Identify which cell holds the provided text, then report its [x, y] central coordinate. 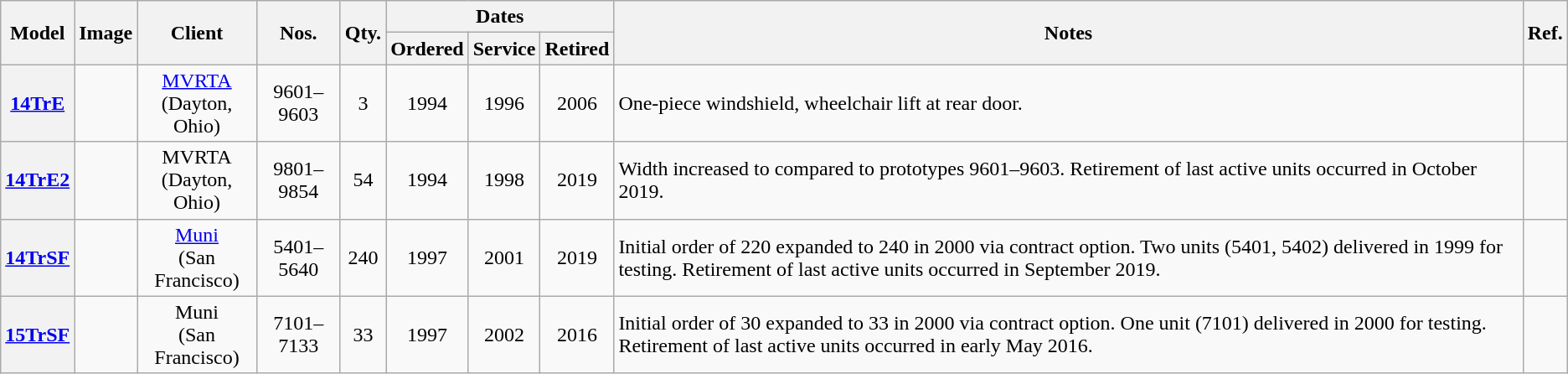
Qty. [363, 33]
15TrSF [38, 335]
Width increased to compared to prototypes 9601–9603. Retirement of last active units occurred in October 2019. [1069, 180]
Ref. [1545, 33]
9801–9854 [298, 180]
14TrSF [38, 257]
Retired [577, 49]
5401–5640 [298, 257]
Notes [1069, 33]
Client [197, 33]
2001 [504, 257]
14TrE2 [38, 180]
Ordered [427, 49]
Dates [500, 17]
2016 [577, 335]
2002 [504, 335]
7101–7133 [298, 335]
1996 [504, 103]
Service [504, 49]
Model [38, 33]
9601–9603 [298, 103]
54 [363, 180]
33 [363, 335]
Image [106, 33]
14TrE [38, 103]
3 [363, 103]
1998 [504, 180]
2006 [577, 103]
Nos. [298, 33]
240 [363, 257]
One-piece windshield, wheelchair lift at rear door. [1069, 103]
